Extract the [X, Y] coordinate from the center of the cell holding the provided text.  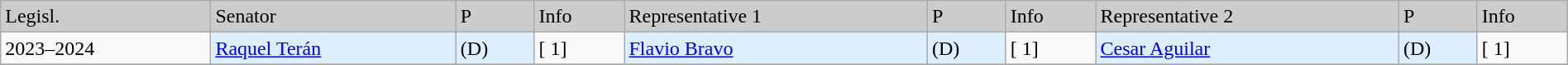
Senator [333, 17]
2023–2024 [106, 48]
Legisl. [106, 17]
Representative 2 [1247, 17]
Flavio Bravo [776, 48]
Representative 1 [776, 17]
Cesar Aguilar [1247, 48]
Raquel Terán [333, 48]
